Capture the cell that displays the provided text and extract its [x, y] central coordinate. 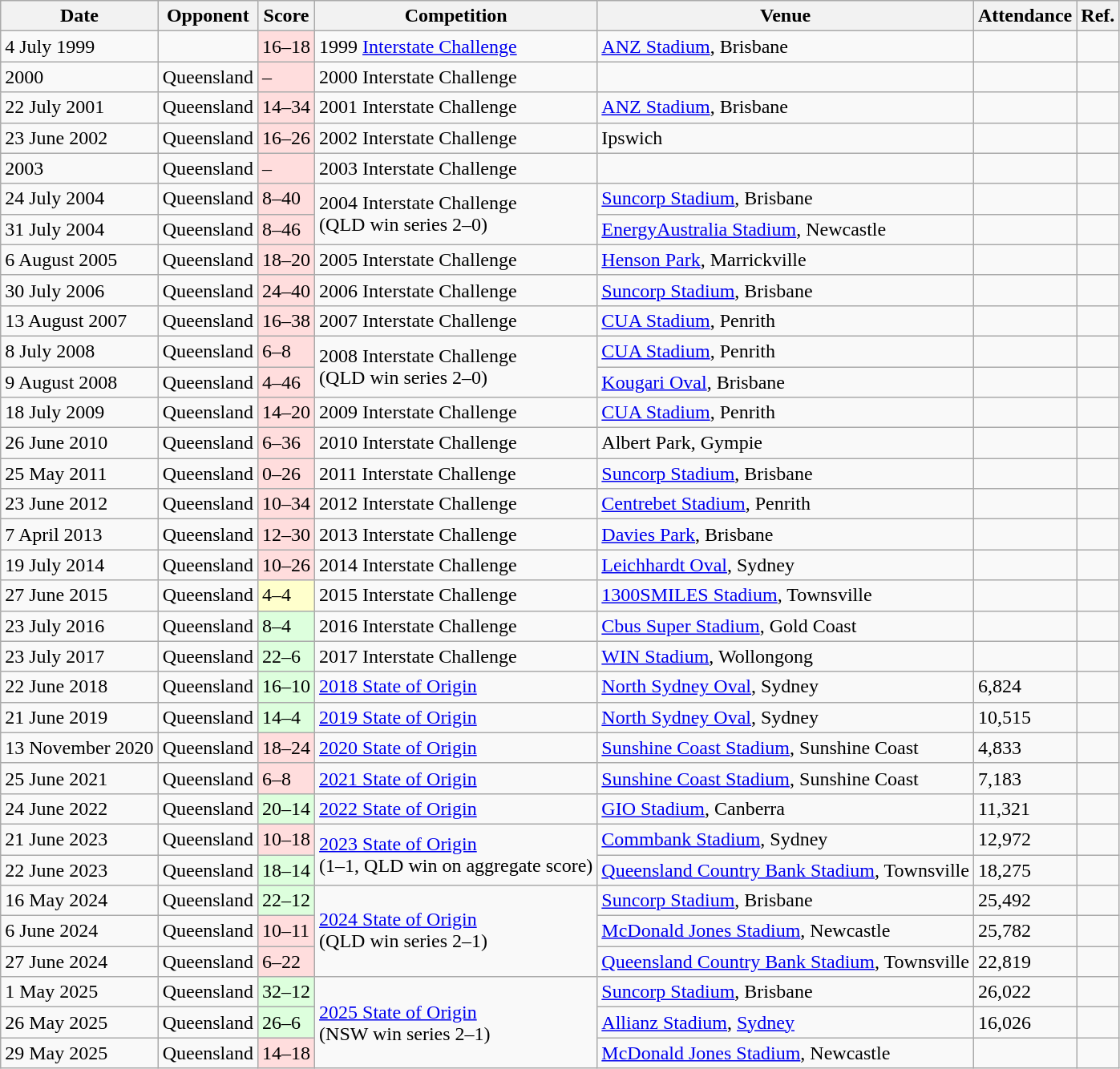
24 July 2004 [79, 199]
1 May 2025 [79, 992]
Davies Park, Brisbane [786, 534]
2013 Interstate Challenge [456, 534]
2020 State of Origin [456, 748]
2000 Interstate Challenge [456, 77]
26 June 2010 [79, 443]
27 June 2024 [79, 962]
18–14 [285, 869]
12–30 [285, 534]
2006 Interstate Challenge [456, 290]
Opponent [208, 16]
23 June 2012 [79, 504]
18–24 [285, 748]
13 August 2007 [79, 321]
2003 [79, 168]
30 July 2006 [79, 290]
1999 Interstate Challenge [456, 46]
Kougari Oval, Brisbane [786, 382]
10–34 [285, 504]
22–6 [285, 656]
2017 Interstate Challenge [456, 656]
4–4 [285, 595]
6 August 2005 [79, 260]
Albert Park, Gympie [786, 443]
16–18 [285, 46]
10–18 [285, 839]
2010 Interstate Challenge [456, 443]
23 July 2016 [79, 626]
22 June 2018 [79, 687]
2014 Interstate Challenge [456, 565]
23 July 2017 [79, 656]
22–12 [285, 901]
2012 Interstate Challenge [456, 504]
31 July 2004 [79, 229]
2021 State of Origin [456, 778]
20–14 [285, 809]
2004 Interstate Challenge(QLD win series 2–0) [456, 214]
4 July 1999 [79, 46]
22 July 2001 [79, 107]
2018 State of Origin [456, 687]
Cbus Super Stadium, Gold Coast [786, 626]
2000 [79, 77]
22,819 [1025, 962]
10–26 [285, 565]
6,824 [1025, 687]
2023 State of Origin(1–1, QLD win on aggregate score) [456, 854]
2024 State of Origin(QLD win series 2–1) [456, 931]
21 June 2019 [79, 717]
22 June 2023 [79, 869]
11,321 [1025, 809]
25,492 [1025, 901]
25,782 [1025, 931]
16 May 2024 [79, 901]
0–26 [285, 474]
7,183 [1025, 778]
32–12 [285, 992]
Ipswich [786, 138]
8–4 [285, 626]
29 May 2025 [79, 1053]
14–4 [285, 717]
6–36 [285, 443]
18–20 [285, 260]
18 July 2009 [79, 413]
4,833 [1025, 748]
2011 Interstate Challenge [456, 474]
2016 Interstate Challenge [456, 626]
2001 Interstate Challenge [456, 107]
Henson Park, Marrickville [786, 260]
Allianz Stadium, Sydney [786, 1023]
WIN Stadium, Wollongong [786, 656]
16–26 [285, 138]
6–22 [285, 962]
Leichhardt Oval, Sydney [786, 565]
Attendance [1025, 16]
26–6 [285, 1023]
Centrebet Stadium, Penrith [786, 504]
6 June 2024 [79, 931]
24–40 [285, 290]
4–46 [285, 382]
2003 Interstate Challenge [456, 168]
14–34 [285, 107]
2002 Interstate Challenge [456, 138]
16,026 [1025, 1023]
25 May 2011 [79, 474]
19 July 2014 [79, 565]
1300SMILES Stadium, Townsville [786, 595]
8 July 2008 [79, 351]
26,022 [1025, 992]
14–20 [285, 413]
12,972 [1025, 839]
21 June 2023 [79, 839]
9 August 2008 [79, 382]
10–11 [285, 931]
14–18 [285, 1053]
2015 Interstate Challenge [456, 595]
EnergyAustralia Stadium, Newcastle [786, 229]
Score [285, 16]
26 May 2025 [79, 1023]
25 June 2021 [79, 778]
2025 State of Origin(NSW win series 2–1) [456, 1023]
18,275 [1025, 869]
2005 Interstate Challenge [456, 260]
2007 Interstate Challenge [456, 321]
Competition [456, 16]
24 June 2022 [79, 809]
8–46 [285, 229]
8–40 [285, 199]
2009 Interstate Challenge [456, 413]
7 April 2013 [79, 534]
10,515 [1025, 717]
2008 Interstate Challenge(QLD win series 2–0) [456, 366]
Date [79, 16]
Commbank Stadium, Sydney [786, 839]
16–10 [285, 687]
2019 State of Origin [456, 717]
16–38 [285, 321]
Ref. [1098, 16]
27 June 2015 [79, 595]
13 November 2020 [79, 748]
23 June 2002 [79, 138]
Venue [786, 16]
2022 State of Origin [456, 809]
GIO Stadium, Canberra [786, 809]
